Output the (x, y) coordinate of the center of the cell containing the given text.  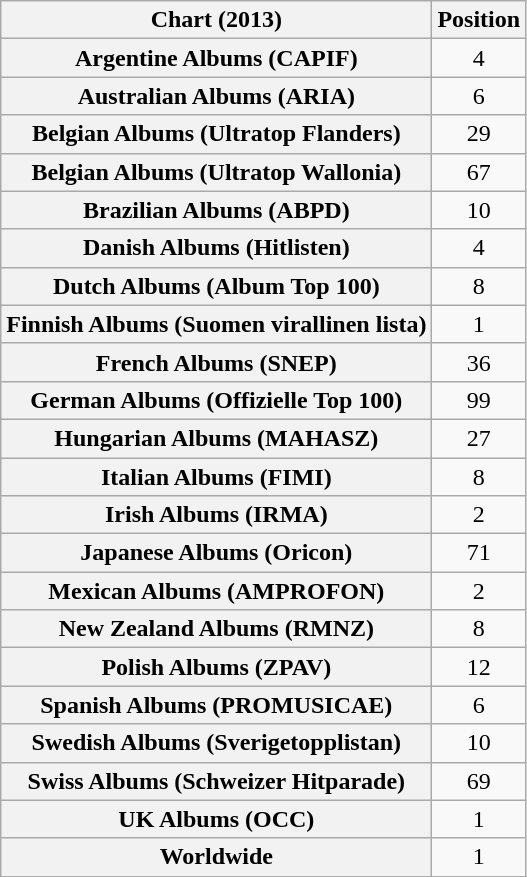
UK Albums (OCC) (216, 819)
Brazilian Albums (ABPD) (216, 210)
Italian Albums (FIMI) (216, 477)
Australian Albums (ARIA) (216, 96)
36 (479, 362)
German Albums (Offizielle Top 100) (216, 400)
12 (479, 667)
Swedish Albums (Sverigetopplistan) (216, 743)
Belgian Albums (Ultratop Wallonia) (216, 172)
Danish Albums (Hitlisten) (216, 248)
Dutch Albums (Album Top 100) (216, 286)
Mexican Albums (AMPROFON) (216, 591)
Japanese Albums (Oricon) (216, 553)
Argentine Albums (CAPIF) (216, 58)
Position (479, 20)
27 (479, 438)
69 (479, 781)
67 (479, 172)
Polish Albums (ZPAV) (216, 667)
99 (479, 400)
French Albums (SNEP) (216, 362)
71 (479, 553)
Belgian Albums (Ultratop Flanders) (216, 134)
Finnish Albums (Suomen virallinen lista) (216, 324)
Swiss Albums (Schweizer Hitparade) (216, 781)
Spanish Albums (PROMUSICAE) (216, 705)
Hungarian Albums (MAHASZ) (216, 438)
29 (479, 134)
Chart (2013) (216, 20)
New Zealand Albums (RMNZ) (216, 629)
Worldwide (216, 857)
Irish Albums (IRMA) (216, 515)
